From the cell containing the given text, extract its center point as (x, y) coordinate. 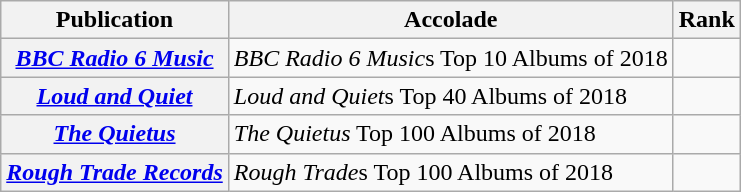
BBC Radio 6 Music (115, 58)
Loud and Quiets Top 40 Albums of 2018 (450, 96)
BBC Radio 6 Musics Top 10 Albums of 2018 (450, 58)
Rank (706, 20)
The Quietus Top 100 Albums of 2018 (450, 134)
The Quietus (115, 134)
Accolade (450, 20)
Publication (115, 20)
Loud and Quiet (115, 96)
Rough Trades Top 100 Albums of 2018 (450, 172)
Rough Trade Records (115, 172)
